Output the [X, Y] coordinate of the center of the cell containing the given text.  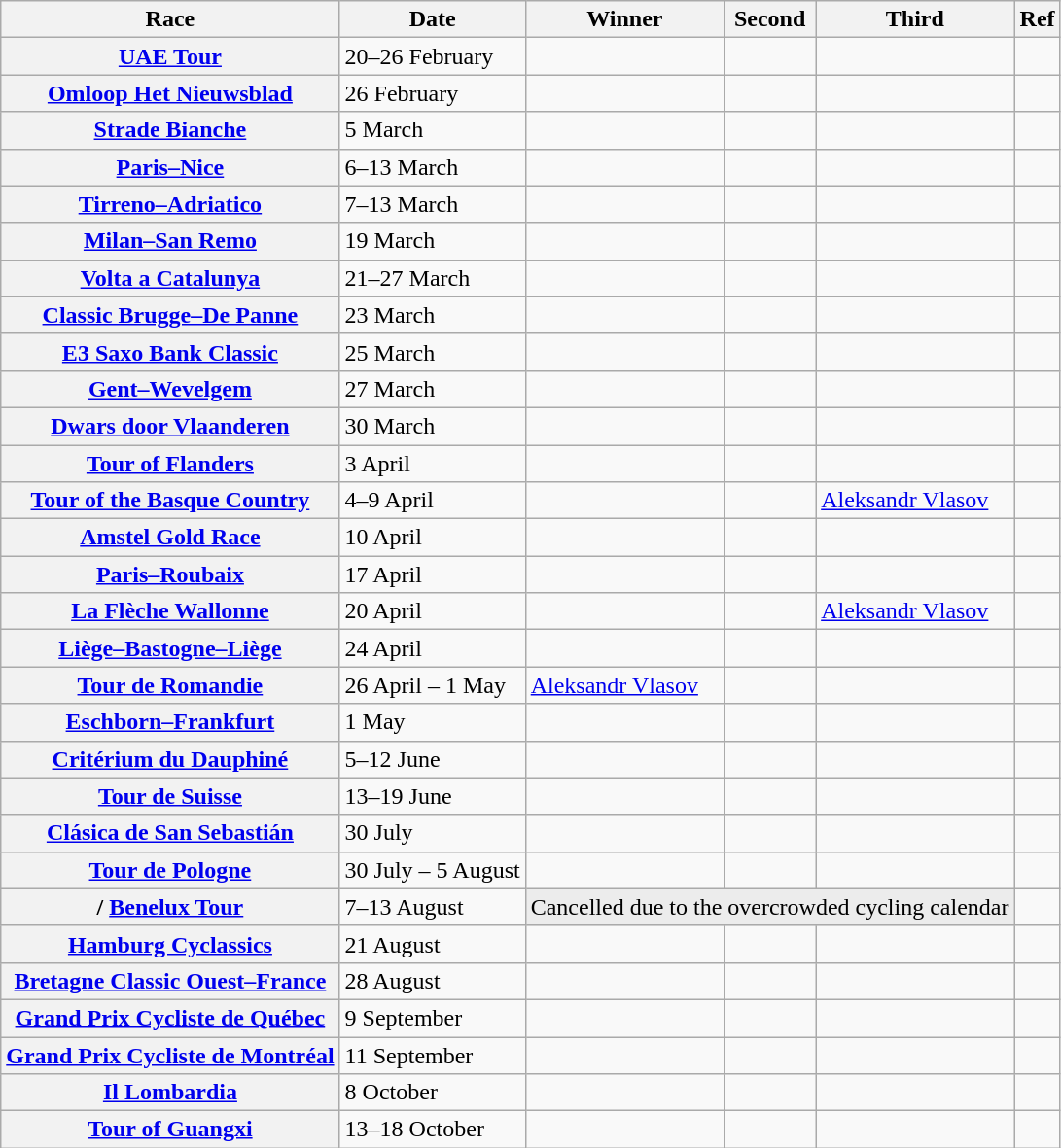
30 March [432, 426]
21 August [432, 944]
Tour de Romandie [170, 685]
30 July [432, 833]
Ref [1037, 19]
Paris–Nice [170, 167]
Grand Prix Cycliste de Montréal [170, 1055]
Tirreno–Adriatico [170, 204]
Liège–Bastogne–Liège [170, 648]
Gent–Wevelgem [170, 389]
21–27 March [432, 278]
7–13 August [432, 907]
Tour of Flanders [170, 464]
Amstel Gold Race [170, 538]
Paris–Roubaix [170, 574]
11 September [432, 1055]
20 April [432, 611]
7–13 March [432, 204]
1 May [432, 722]
Critérium du Dauphiné [170, 759]
25 March [432, 352]
8 October [432, 1093]
26 April – 1 May [432, 685]
5 March [432, 130]
Grand Prix Cycliste de Québec [170, 1018]
Cancelled due to the overcrowded cycling calendar [770, 907]
E3 Saxo Bank Classic [170, 352]
Tour de Pologne [170, 870]
20–26 February [432, 56]
28 August [432, 981]
4–9 April [432, 501]
Volta a Catalunya [170, 278]
30 July – 5 August [432, 870]
26 February [432, 93]
Dwars door Vlaanderen [170, 426]
Il Lombardia [170, 1093]
Milan–San Remo [170, 241]
Tour of the Basque Country [170, 501]
3 April [432, 464]
Eschborn–Frankfurt [170, 722]
Bretagne Classic Ouest–France [170, 981]
Classic Brugge–De Panne [170, 315]
/ Benelux Tour [170, 907]
Strade Bianche [170, 130]
La Flèche Wallonne [170, 611]
13–18 October [432, 1130]
Race [170, 19]
10 April [432, 538]
Hamburg Cyclassics [170, 944]
Omloop Het Nieuwsblad [170, 93]
UAE Tour [170, 56]
9 September [432, 1018]
13–19 June [432, 796]
23 March [432, 315]
6–13 March [432, 167]
Third [915, 19]
24 April [432, 648]
Tour of Guangxi [170, 1130]
5–12 June [432, 759]
27 March [432, 389]
Clásica de San Sebastián [170, 833]
Tour de Suisse [170, 796]
19 March [432, 241]
Second [770, 19]
Winner [624, 19]
Date [432, 19]
17 April [432, 574]
